Provide the (x, y) coordinate of the cell's center where the given text is located.  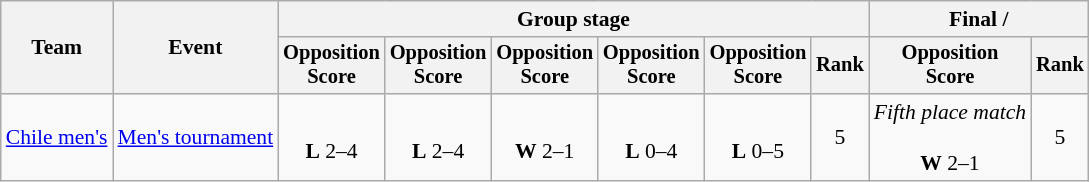
Group stage (574, 19)
Final / (979, 19)
W 2–1 (544, 138)
Men's tournament (195, 138)
Fifth place matchW 2–1 (950, 138)
L 0–5 (758, 138)
L 0–4 (652, 138)
Chile men's (57, 138)
Team (57, 48)
Event (195, 48)
